For the text-containing cell, return its midpoint in (X, Y) coordinate format. 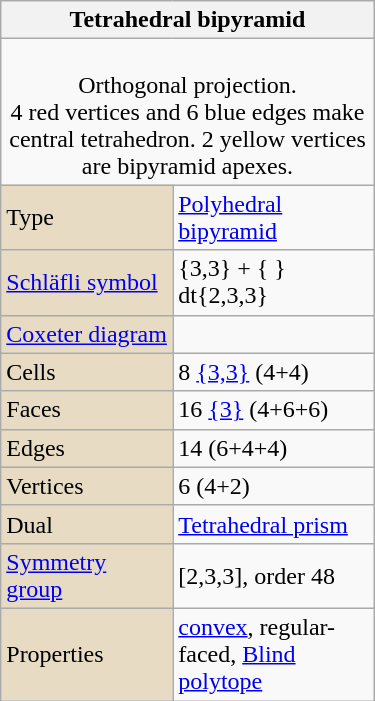
Cells (87, 372)
[2,3,3], order 48 (274, 576)
16 {3} (4+6+6) (274, 410)
Tetrahedral bipyramid (188, 20)
Dual (87, 524)
6 (4+2) (274, 486)
Type (87, 218)
Properties (87, 654)
14 (6+4+4) (274, 448)
Orthogonal projection.4 red vertices and 6 blue edges make central tetrahedron. 2 yellow vertices are bipyramid apexes. (188, 112)
Faces (87, 410)
8 {3,3} (4+4) (274, 372)
Edges (87, 448)
{3,3} + { }dt{2,3,3} (274, 282)
Symmetry group (87, 576)
Vertices (87, 486)
Schläfli symbol (87, 282)
convex, regular-faced, Blind polytope (274, 654)
Coxeter diagram (87, 334)
Tetrahedral prism (274, 524)
Polyhedral bipyramid (274, 218)
